Provide the (x, y) coordinate of the cell's center where the given text is located.  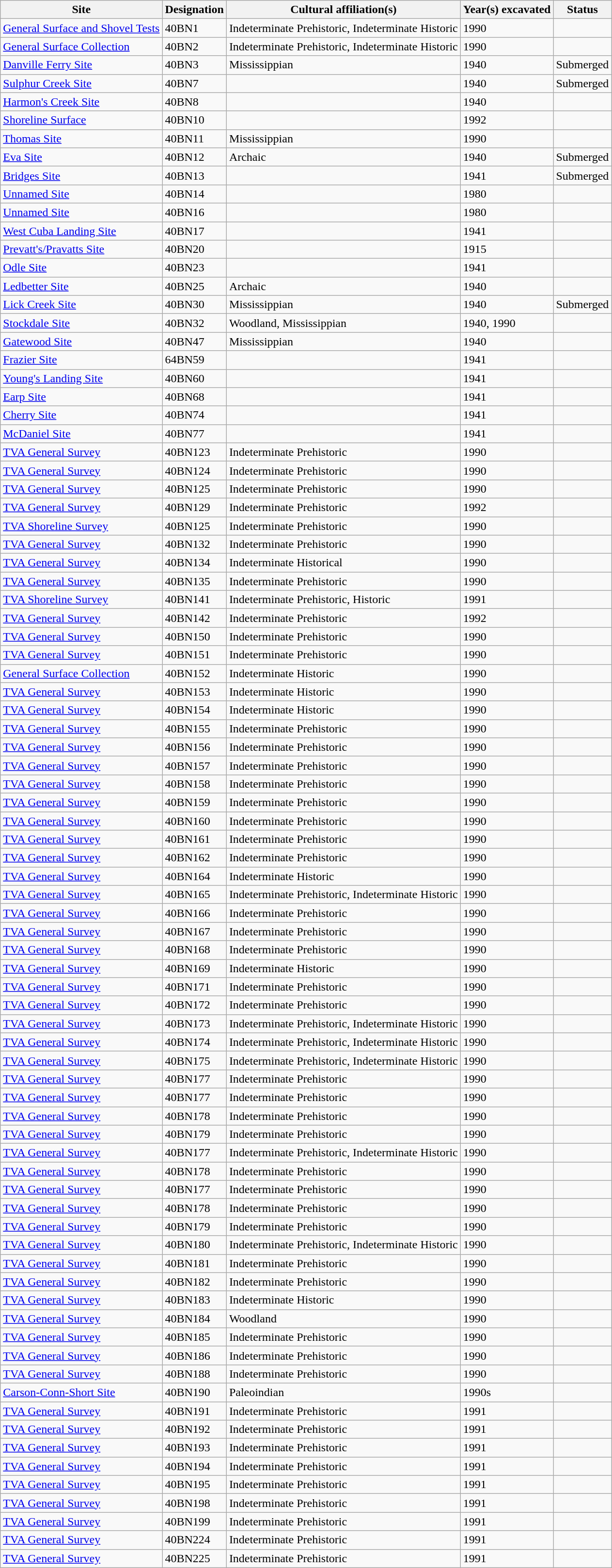
1940, 1990 (507, 323)
Gatewood Site (81, 342)
40BN162 (194, 858)
40BN183 (194, 1300)
McDaniel Site (81, 434)
40BN156 (194, 747)
Eva Site (81, 157)
40BN174 (194, 1042)
40BN124 (194, 470)
1915 (507, 249)
40BN191 (194, 1411)
40BN158 (194, 784)
40BN47 (194, 342)
40BN60 (194, 378)
Carson-Conn-Short Site (81, 1392)
40BN7 (194, 83)
40BN142 (194, 618)
64BN59 (194, 360)
40BN12 (194, 157)
Paleoindian (343, 1392)
40BN17 (194, 231)
Indeterminate Prehistoric, Historic (343, 600)
Woodland, Mississippian (343, 323)
40BN180 (194, 1245)
1990s (507, 1392)
40BN13 (194, 175)
40BN173 (194, 1024)
Year(s) excavated (507, 10)
40BN161 (194, 839)
40BN2 (194, 47)
40BN153 (194, 692)
40BN151 (194, 655)
40BN25 (194, 286)
40BN194 (194, 1466)
40BN20 (194, 249)
40BN164 (194, 876)
40BN32 (194, 323)
40BN3 (194, 65)
40BN135 (194, 581)
Cultural affiliation(s) (343, 10)
40BN11 (194, 139)
40BN160 (194, 821)
40BN23 (194, 268)
40BN157 (194, 765)
Indeterminate Historical (343, 563)
40BN152 (194, 673)
40BN129 (194, 507)
Ledbetter Site (81, 286)
40BN30 (194, 305)
40BN168 (194, 950)
Danville Ferry Site (81, 65)
40BN171 (194, 987)
Lick Creek Site (81, 305)
Thomas Site (81, 139)
40BN8 (194, 102)
40BN184 (194, 1319)
40BN165 (194, 895)
40BN132 (194, 544)
40BN14 (194, 194)
40BN159 (194, 802)
Woodland (343, 1319)
40BN16 (194, 212)
40BN193 (194, 1448)
40BN141 (194, 600)
40BN169 (194, 968)
40BN123 (194, 452)
General Surface and Shovel Tests (81, 28)
40BN225 (194, 1558)
Status (582, 10)
40BN181 (194, 1263)
40BN175 (194, 1060)
40BN150 (194, 637)
Frazier Site (81, 360)
Odle Site (81, 268)
40BN199 (194, 1521)
Site (81, 10)
40BN10 (194, 120)
40BN74 (194, 415)
40BN77 (194, 434)
40BN198 (194, 1503)
40BN185 (194, 1337)
40BN1 (194, 28)
Shoreline Surface (81, 120)
40BN190 (194, 1392)
Cherry Site (81, 415)
40BN192 (194, 1429)
Stockdale Site (81, 323)
Harmon's Creek Site (81, 102)
40BN155 (194, 729)
Sulphur Creek Site (81, 83)
40BN188 (194, 1374)
Young's Landing Site (81, 378)
West Cuba Landing Site (81, 231)
40BN68 (194, 397)
40BN172 (194, 1005)
Earp Site (81, 397)
40BN167 (194, 931)
Bridges Site (81, 175)
40BN195 (194, 1485)
40BN224 (194, 1540)
40BN182 (194, 1282)
40BN134 (194, 563)
40BN166 (194, 913)
Prevatt's/Pravatts Site (81, 249)
Designation (194, 10)
40BN154 (194, 710)
40BN186 (194, 1355)
